Return [x, y] of the center of cell containing provided text 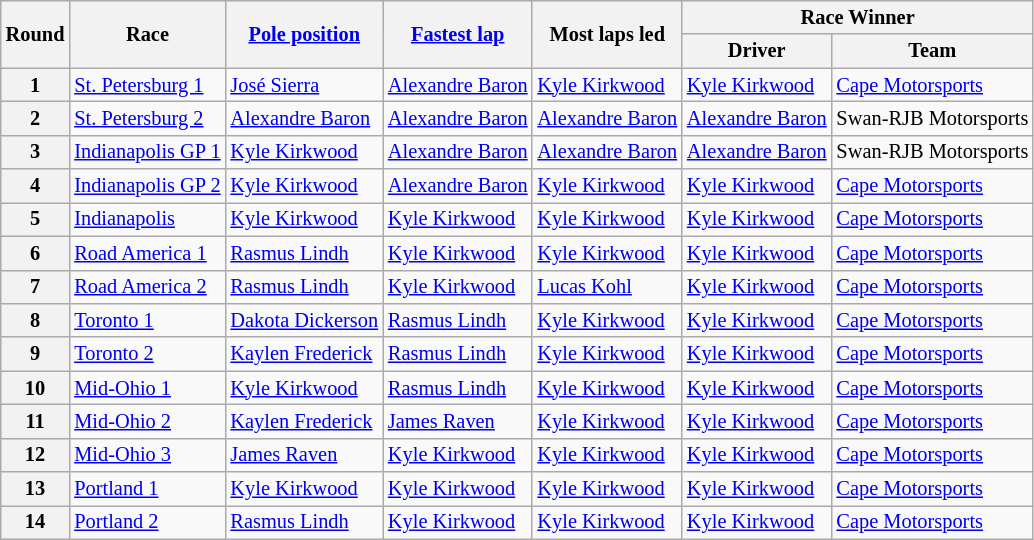
Portland 1 [147, 489]
St. Petersburg 1 [147, 85]
Toronto 1 [147, 320]
Indianapolis [147, 219]
Pole position [304, 34]
Road America 1 [147, 253]
5 [36, 219]
Race Winner [858, 17]
St. Petersburg 2 [147, 118]
7 [36, 287]
Indianapolis GP 1 [147, 152]
Driver [757, 51]
Dakota Dickerson [304, 320]
13 [36, 489]
Lucas Kohl [607, 287]
Mid-Ohio 2 [147, 421]
8 [36, 320]
Mid-Ohio 1 [147, 388]
Road America 2 [147, 287]
Toronto 2 [147, 354]
Round [36, 34]
1 [36, 85]
10 [36, 388]
9 [36, 354]
Race [147, 34]
12 [36, 455]
Fastest lap [458, 34]
Indianapolis GP 2 [147, 186]
Mid-Ohio 3 [147, 455]
6 [36, 253]
Portland 2 [147, 522]
4 [36, 186]
11 [36, 421]
Most laps led [607, 34]
3 [36, 152]
Team [932, 51]
José Sierra [304, 85]
14 [36, 522]
2 [36, 118]
